Scan for the cell matching the given text and deliver its [X, Y] coordinate at center. 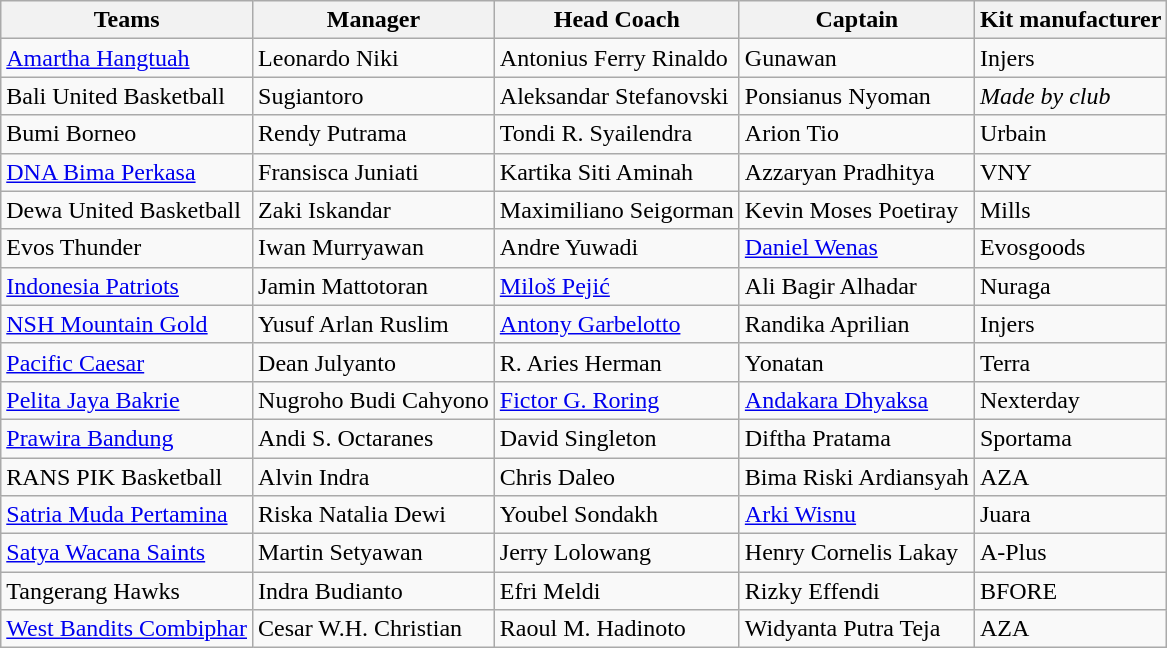
Ponsianus Nyoman [856, 96]
Youbel Sondakh [616, 515]
Manager [374, 20]
Widyanta Putra Teja [856, 629]
R. Aries Herman [616, 362]
Made by club [1070, 96]
Alvin Indra [374, 477]
Ali Bagir Alhadar [856, 286]
Martin Setyawan [374, 553]
Terra [1070, 362]
Cesar W.H. Christian [374, 629]
Arion Tio [856, 134]
Bima Riski Ardiansyah [856, 477]
Pacific Caesar [127, 362]
Nuraga [1070, 286]
Zaki Iskandar [374, 210]
Daniel Wenas [856, 248]
Kartika Siti Aminah [616, 172]
Randika Aprilian [856, 324]
Pelita Jaya Bakrie [127, 400]
Sugiantoro [374, 96]
Aleksandar Stefanovski [616, 96]
A-Plus [1070, 553]
Head Coach [616, 20]
Dewa United Basketball [127, 210]
Satya Wacana Saints [127, 553]
Amartha Hangtuah [127, 58]
Teams [127, 20]
Evosgoods [1070, 248]
Iwan Murryawan [374, 248]
Miloš Pejić [616, 286]
Kevin Moses Poetiray [856, 210]
Azzaryan Pradhitya [856, 172]
Maximiliano Seigorman [616, 210]
Rizky Effendi [856, 591]
Antony Garbelotto [616, 324]
Bali United Basketball [127, 96]
Leonardo Niki [374, 58]
Nugroho Budi Cahyono [374, 400]
Efri Meldi [616, 591]
Urbain [1070, 134]
RANS PIK Basketball [127, 477]
Antonius Ferry Rinaldo [616, 58]
VNY [1070, 172]
Sportama [1070, 438]
Riska Natalia Dewi [374, 515]
Diftha Pratama [856, 438]
Gunawan [856, 58]
Prawira Bandung [127, 438]
Chris Daleo [616, 477]
West Bandits Combiphar [127, 629]
DNA Bima Perkasa [127, 172]
Satria Muda Pertamina [127, 515]
Bumi Borneo [127, 134]
Captain [856, 20]
Andi S. Octaranes [374, 438]
Juara [1070, 515]
Kit manufacturer [1070, 20]
Fictor G. Roring [616, 400]
Dean Julyanto [374, 362]
Evos Thunder [127, 248]
Fransisca Juniati [374, 172]
Tangerang Hawks [127, 591]
Indra Budianto [374, 591]
Yusuf Arlan Ruslim [374, 324]
Tondi R. Syailendra [616, 134]
Nexterday [1070, 400]
Raoul M. Hadinoto [616, 629]
Indonesia Patriots [127, 286]
BFORE [1070, 591]
Yonatan [856, 362]
Jerry Lolowang [616, 553]
Jamin Mattotoran [374, 286]
Arki Wisnu [856, 515]
Rendy Putrama [374, 134]
Andakara Dhyaksa [856, 400]
NSH Mountain Gold [127, 324]
Mills [1070, 210]
David Singleton [616, 438]
Henry Cornelis Lakay [856, 553]
Andre Yuwadi [616, 248]
